Pinpoint the cell where the given text exists, returning its (X, Y) midpoint coordinate. 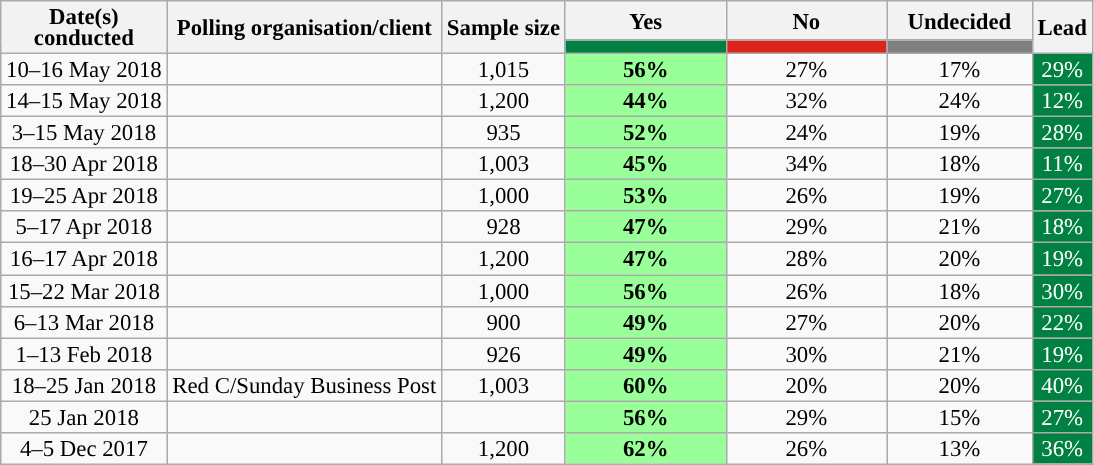
928 (504, 228)
1–13 Feb 2018 (84, 354)
13% (960, 449)
34% (806, 164)
935 (504, 133)
5–17 Apr 2018 (84, 228)
Date(s)conducted (84, 28)
45% (646, 164)
18–25 Jan 2018 (84, 385)
15% (960, 417)
44% (646, 101)
16–17 Apr 2018 (84, 259)
36% (1062, 449)
Sample size (504, 28)
25 Jan 2018 (84, 417)
Red C/Sunday Business Post (304, 385)
10–16 May 2018 (84, 70)
18–30 Apr 2018 (84, 164)
17% (960, 70)
14–15 May 2018 (84, 101)
Yes (646, 20)
19–25 Apr 2018 (84, 196)
12% (1062, 101)
3–15 May 2018 (84, 133)
No (806, 20)
4–5 Dec 2017 (84, 449)
Polling organisation/client (304, 28)
40% (1062, 385)
60% (646, 385)
22% (1062, 322)
Undecided (960, 20)
1,015 (504, 70)
15–22 Mar 2018 (84, 291)
52% (646, 133)
900 (504, 322)
6–13 Mar 2018 (84, 322)
926 (504, 354)
11% (1062, 164)
53% (646, 196)
32% (806, 101)
62% (646, 449)
Lead (1062, 28)
